Identify which cell holds the provided text, then report its [X, Y] central coordinate. 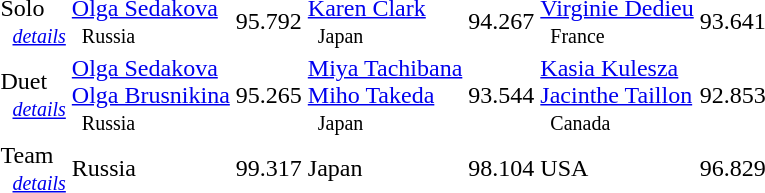
Miya Tachibana Miho Takeda Japan [385, 95]
93.544 [502, 95]
Kasia Kulesza Jacinthe Taillon Canada [617, 95]
95.265 [268, 95]
Olga Sedakova Olga Brusnikina Russia [150, 95]
